Search for the cell housing the specified text and yield its (x, y) center coordinate. 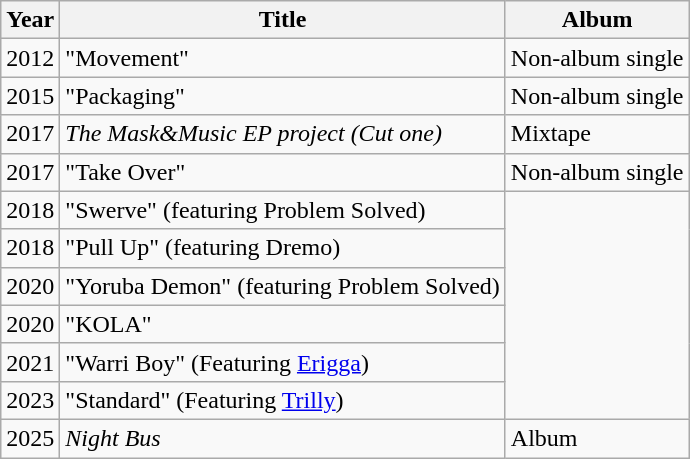
"Pull Up" (featuring Dremo) (283, 248)
"Swerve" (featuring Problem Solved) (283, 210)
Year (30, 20)
"Take Over" (283, 172)
"Packaging" (283, 96)
2015 (30, 96)
2025 (30, 438)
The Mask&Music EP project (Cut one) (283, 134)
2023 (30, 400)
"Yoruba Demon" (featuring Problem Solved) (283, 286)
"Warri Boy" (Featuring Erigga) (283, 362)
2012 (30, 58)
"Standard" (Featuring Trilly) (283, 400)
2021 (30, 362)
Title (283, 20)
Mixtape (597, 134)
"Movement" (283, 58)
"KOLA" (283, 324)
Night Bus (283, 438)
